Search for the cell housing the specified text and yield its (x, y) center coordinate. 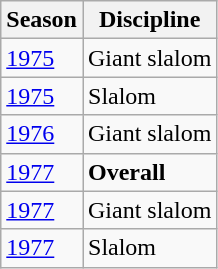
Season (42, 20)
Discipline (149, 20)
1976 (42, 134)
Overall (149, 172)
